Output the (x, y) coordinate of the center of the cell containing the given text.  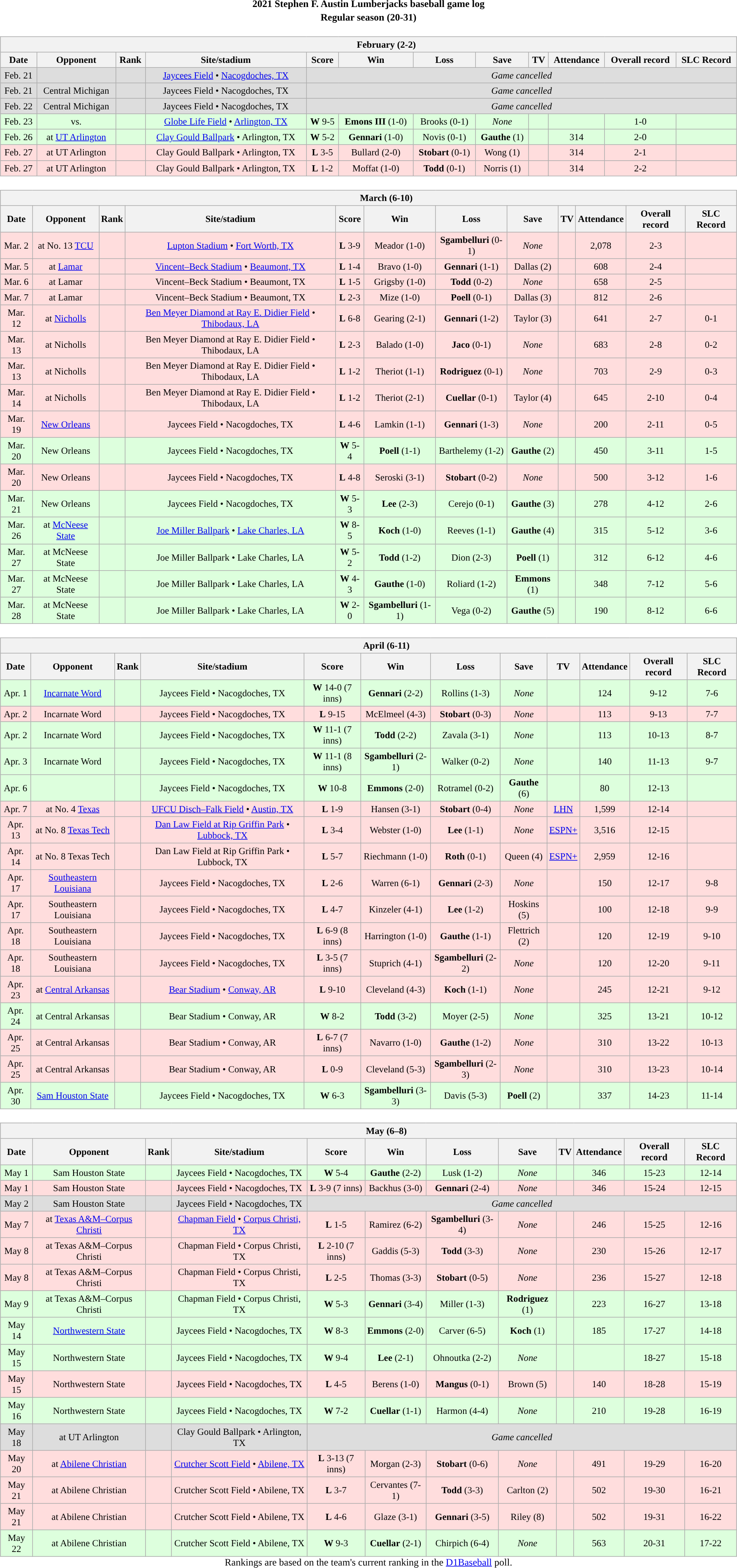
Queen (4) (524, 857)
W 8-5 (350, 530)
Stuprich (4-1) (396, 963)
19-28 (654, 1411)
9-7 (712, 761)
Mar. 5 (16, 266)
Roliard (1-2) (471, 584)
Thomas (3-3) (396, 1277)
L 4-5 (336, 1384)
9-8 (712, 883)
L 3-13 (7 inns) (336, 1463)
W 9-4 (336, 1357)
Stobart (0-4) (466, 809)
13-22 (658, 1042)
L 2-10 (7 inns) (336, 1251)
L 3-5 (322, 152)
L 3-5 (7 inns) (332, 963)
L 5-7 (332, 857)
Gauthe (1-1) (466, 936)
Ohnoutka (2-2) (462, 1357)
L 3-7 (336, 1490)
Apr. 23 (16, 990)
Stobart (0-3) (466, 714)
Backhus (3-0) (396, 1188)
Gauthe (1) (502, 137)
Grigsby (1-0) (400, 282)
236 (599, 1277)
Poell (1) (533, 557)
2-4 (656, 266)
4-6 (711, 557)
15-18 (711, 1357)
Gauthe (6) (524, 788)
Gennari (2-4) (462, 1188)
Bravo (1-0) (400, 266)
Gauthe (4) (533, 530)
LHN (563, 809)
Bullard (2-0) (376, 152)
9-13 (658, 714)
Riechmann (1-0) (396, 857)
Navarro (1-0) (396, 1042)
13-18 (711, 1305)
Todd (0-2) (471, 282)
3-12 (656, 478)
Stobart (0-5) (462, 1277)
245 (605, 990)
L 9-10 (332, 990)
4-12 (656, 504)
May 9 (16, 1305)
315 (601, 530)
Ramirez (6-2) (396, 1225)
Taylor (3) (533, 318)
13-21 (658, 1016)
5-12 (656, 530)
Sgambelluri (3-4) (462, 1225)
150 (605, 883)
Apr. 14 (16, 857)
Mar. 19 (16, 424)
12-21 (658, 990)
Taylor (4) (533, 398)
Davis (5-3) (466, 1096)
Gennari (1-1) (471, 266)
Todd (0-1) (444, 168)
L 9-15 (332, 714)
19-29 (654, 1463)
Dallas (3) (533, 297)
Mar. 26 (16, 530)
W 8-2 (332, 1016)
Vega (0-2) (471, 610)
2-9 (656, 372)
16-27 (654, 1305)
May 22 (16, 1543)
Cleveland (4-3) (396, 990)
658 (601, 282)
185 (599, 1331)
Cervantes (7-1) (396, 1490)
Emons III (1-0) (376, 122)
W 10-8 (332, 788)
L 6-8 (350, 318)
Poell (2) (524, 1096)
0-4 (711, 398)
W 7-2 (336, 1411)
17-27 (654, 1331)
3,516 (605, 830)
Sgambelluri (2-2) (466, 963)
L 2-6 (332, 883)
2-10 (656, 398)
Mar. 12 (16, 318)
15-19 (711, 1384)
Lusk (1-2) (462, 1173)
Moyer (2-5) (466, 1016)
0-3 (711, 372)
450 (601, 451)
W 4-3 (350, 584)
Mar. 28 (16, 610)
2,959 (605, 857)
19-31 (654, 1517)
12-20 (658, 963)
Stobart (0-2) (471, 478)
Rodriguez (0-1) (471, 372)
645 (601, 398)
9-9 (712, 910)
Apr. 30 (16, 1096)
Wong (1) (502, 152)
0-1 (711, 318)
Lee (2-1) (396, 1357)
6-6 (711, 610)
Koch (1-0) (400, 530)
325 (605, 1016)
Gauthe (3) (533, 504)
April (6-11) (368, 645)
Reeves (1-1) (471, 530)
May 20 (16, 1463)
Apr. 24 (16, 1016)
18-28 (654, 1384)
Mar. 14 (16, 398)
Apr. 6 (16, 788)
100 (605, 910)
13-23 (658, 1069)
Poell (0-1) (471, 297)
Lee (2-3) (400, 504)
1-6 (711, 478)
Globe Life Field • Arlington, TX (226, 122)
563 (599, 1543)
Cleveland (5-3) (396, 1069)
W 6-3 (332, 1096)
Meador (1-0) (400, 245)
L 3-9 (350, 245)
16-19 (711, 1411)
Mar. 7 (16, 297)
Glaze (3-1) (396, 1517)
2-7 (656, 318)
16-20 (711, 1463)
Balado (1-0) (400, 344)
12-13 (658, 788)
230 (599, 1251)
Morgan (2-3) (396, 1463)
W 9-5 (322, 122)
Dion (2-3) (471, 557)
Gauthe (5) (533, 610)
Jaco (0-1) (471, 344)
15-24 (654, 1188)
Cuellar (2-1) (396, 1543)
641 (601, 318)
Sgambelluri (2-3) (466, 1069)
246 (599, 1225)
Dallas (2) (533, 266)
Carver (6-5) (462, 1331)
Brooks (0-1) (444, 122)
223 (599, 1305)
14-18 (711, 1331)
Gearing (2-1) (400, 318)
1-0 (640, 122)
L 2-5 (336, 1277)
L 6-9 (8 inns) (332, 936)
683 (601, 344)
Rollins (1-3) (466, 693)
Poell (1-1) (400, 451)
10-14 (712, 1069)
Webster (1-0) (396, 830)
2-8 (656, 344)
Flettrich (2) (524, 936)
Mar. 21 (16, 504)
491 (599, 1463)
3-6 (711, 530)
Gennari (2-2) (396, 693)
L 0-9 (332, 1069)
W 2-0 (350, 610)
15-26 (654, 1251)
W 8-3 (336, 1331)
Gennari (3-5) (462, 1517)
7-12 (656, 584)
312 (601, 557)
Theriot (2-1) (400, 398)
2-5 (656, 282)
May 2 (16, 1203)
608 (601, 266)
Hoskins (5) (524, 910)
5-6 (711, 584)
L 4-8 (350, 478)
Gauthe (1-2) (466, 1042)
Todd (2-2) (396, 735)
Gennari (3-4) (396, 1305)
Todd (1-2) (400, 557)
Sgambelluri (0-1) (471, 245)
124 (605, 693)
9-11 (712, 963)
L 3-4 (332, 830)
May 16 (16, 1411)
Apr. 1 (16, 693)
W 14-0 (7 inns) (332, 693)
Harmon (4-4) (462, 1411)
7-6 (712, 693)
Feb. 22 (19, 106)
Cerejo (0-1) (471, 504)
L 3-9 (7 inns) (336, 1188)
Cuellar (1-1) (396, 1411)
15-25 (654, 1225)
Kinzeler (4-1) (396, 910)
812 (601, 297)
9-10 (712, 936)
19-30 (654, 1490)
12-19 (658, 936)
Mar. 6 (16, 282)
Lamkin (1-1) (400, 424)
1-5 (711, 451)
Carlton (2) (527, 1490)
Berens (1-0) (396, 1384)
Brown (5) (527, 1384)
10-12 (712, 1016)
W 11-1 (8 inns) (332, 761)
2-1 (640, 152)
11-13 (658, 761)
May (6–8) (368, 1131)
Lupton Stadium • Fort Worth, TX (230, 245)
Gauthe (2) (533, 451)
Mangus (0-1) (462, 1384)
8-12 (656, 610)
UFCU Disch–Falk Field • Austin, TX (222, 809)
Koch (1) (527, 1331)
Rodriguez (1) (527, 1305)
W 11-1 (7 inns) (332, 735)
Warren (6-1) (396, 883)
Gennari (1-3) (471, 424)
18-27 (654, 1357)
80 (605, 788)
Rotramel (0-2) (466, 788)
190 (601, 610)
Gennari (1-0) (376, 137)
Hansen (3-1) (396, 809)
L 1-4 (350, 266)
2-2 (640, 168)
2,078 (601, 245)
Walker (0-2) (466, 761)
Roth (0-1) (466, 857)
February (2-2) (368, 44)
Sgambelluri (3-3) (396, 1096)
Moffat (1-0) (376, 168)
Stobart (0-6) (462, 1463)
L 6-7 (7 inns) (332, 1042)
2-0 (640, 137)
McElmeel (4-3) (396, 714)
15-23 (654, 1173)
Gennari (1-2) (471, 318)
W 9-3 (336, 1543)
8-7 (712, 735)
Gennari (2-3) (466, 883)
2-11 (656, 424)
Norris (1) (502, 168)
Chirpich (6-4) (462, 1543)
Cuellar (0-1) (471, 398)
Barthelemy (1-2) (471, 451)
Apr. 13 (16, 830)
278 (601, 504)
337 (605, 1096)
17-22 (711, 1543)
703 (601, 372)
Koch (1-1) (466, 990)
3-11 (656, 451)
at No. 13 TCU (66, 245)
Harrington (1-0) (396, 936)
Zavala (3-1) (466, 735)
March (6-10) (368, 198)
Gauthe (2-2) (396, 1173)
Theriot (1-1) (400, 372)
Lee (1-2) (466, 910)
14-23 (658, 1096)
Gaddis (5-3) (396, 1251)
7-7 (712, 714)
Feb. 23 (19, 122)
at No. 4 Texas (73, 809)
200 (601, 424)
Gauthe (1-0) (400, 584)
6-12 (656, 557)
Emmons (1) (533, 584)
1,599 (605, 809)
Todd (3-2) (396, 1016)
500 (601, 478)
16-21 (711, 1490)
15-27 (654, 1277)
vs. (76, 122)
Stobart (0-1) (444, 152)
11-14 (712, 1096)
0-5 (711, 424)
May 7 (16, 1225)
Mize (1-0) (400, 297)
Novis (0-1) (444, 137)
L 1-9 (332, 809)
Sgambelluri (1-1) (400, 610)
May 14 (16, 1331)
Apr. 3 (16, 761)
L 4-7 (332, 910)
Feb. 26 (19, 137)
Miller (1-3) (462, 1305)
Apr. 7 (16, 809)
Seroski (3-1) (400, 478)
Riley (8) (527, 1517)
Mar. 2 (16, 245)
20-31 (654, 1543)
0-2 (711, 344)
210 (599, 1411)
May 18 (16, 1437)
Sgambelluri (2-1) (396, 761)
348 (601, 584)
2-3 (656, 245)
Lee (1-1) (466, 830)
16-22 (711, 1517)
